For the text-containing cell, return its midpoint in (x, y) coordinate format. 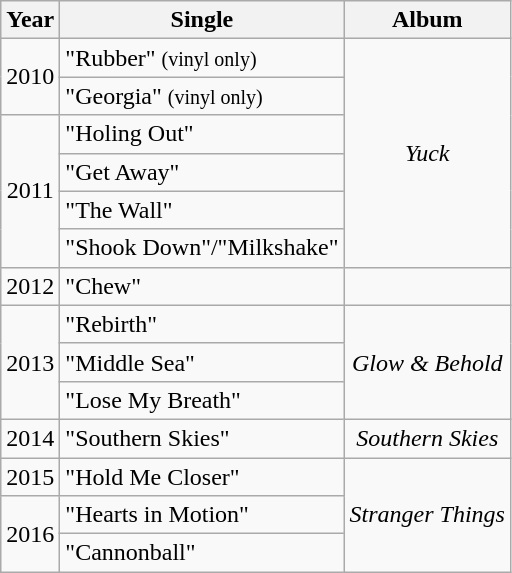
"Rebirth" (202, 324)
"Rubber" (vinyl only) (202, 58)
"Georgia" (vinyl only) (202, 96)
"Chew" (202, 286)
2014 (30, 438)
"Holing Out" (202, 134)
Glow & Behold (427, 362)
"Middle Sea" (202, 362)
Southern Skies (427, 438)
"Shook Down"/"Milkshake" (202, 248)
Single (202, 20)
"The Wall" (202, 210)
Year (30, 20)
2015 (30, 477)
"Get Away" (202, 172)
"Hearts in Motion" (202, 515)
"Cannonball" (202, 553)
Album (427, 20)
"Lose My Breath" (202, 400)
Yuck (427, 153)
Stranger Things (427, 515)
"Hold Me Closer" (202, 477)
2016 (30, 534)
2012 (30, 286)
2013 (30, 362)
"Southern Skies" (202, 438)
2010 (30, 77)
2011 (30, 191)
